Locate the cell with the specified text and output its [x, y] center coordinate. 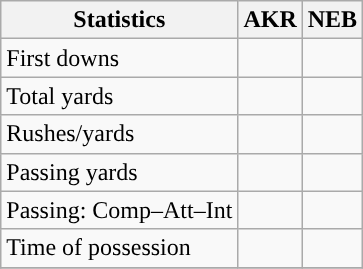
Passing yards [120, 172]
Statistics [120, 20]
Time of possession [120, 248]
Total yards [120, 96]
Rushes/yards [120, 134]
First downs [120, 58]
Passing: Comp–Att–Int [120, 210]
AKR [270, 20]
NEB [332, 20]
